From the cell containing the given text, extract its center point as [X, Y] coordinate. 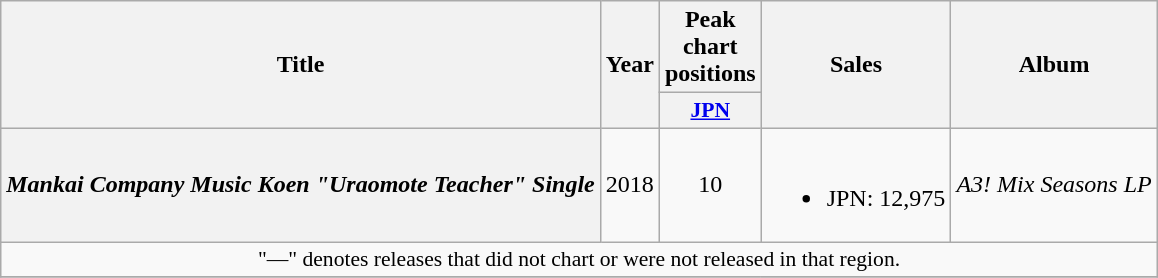
JPN [710, 111]
Year [630, 65]
10 [710, 184]
Album [1054, 65]
Sales [856, 65]
A3! Mix Seasons LP [1054, 184]
Peak chart positions [710, 47]
Title [301, 65]
"—" denotes releases that did not chart or were not released in that region. [579, 260]
Mankai Company Music Koen "Uraomote Teacher" Single [301, 184]
JPN: 12,975 [856, 184]
2018 [630, 184]
